Output the (X, Y) coordinate of the center of the cell containing the given text.  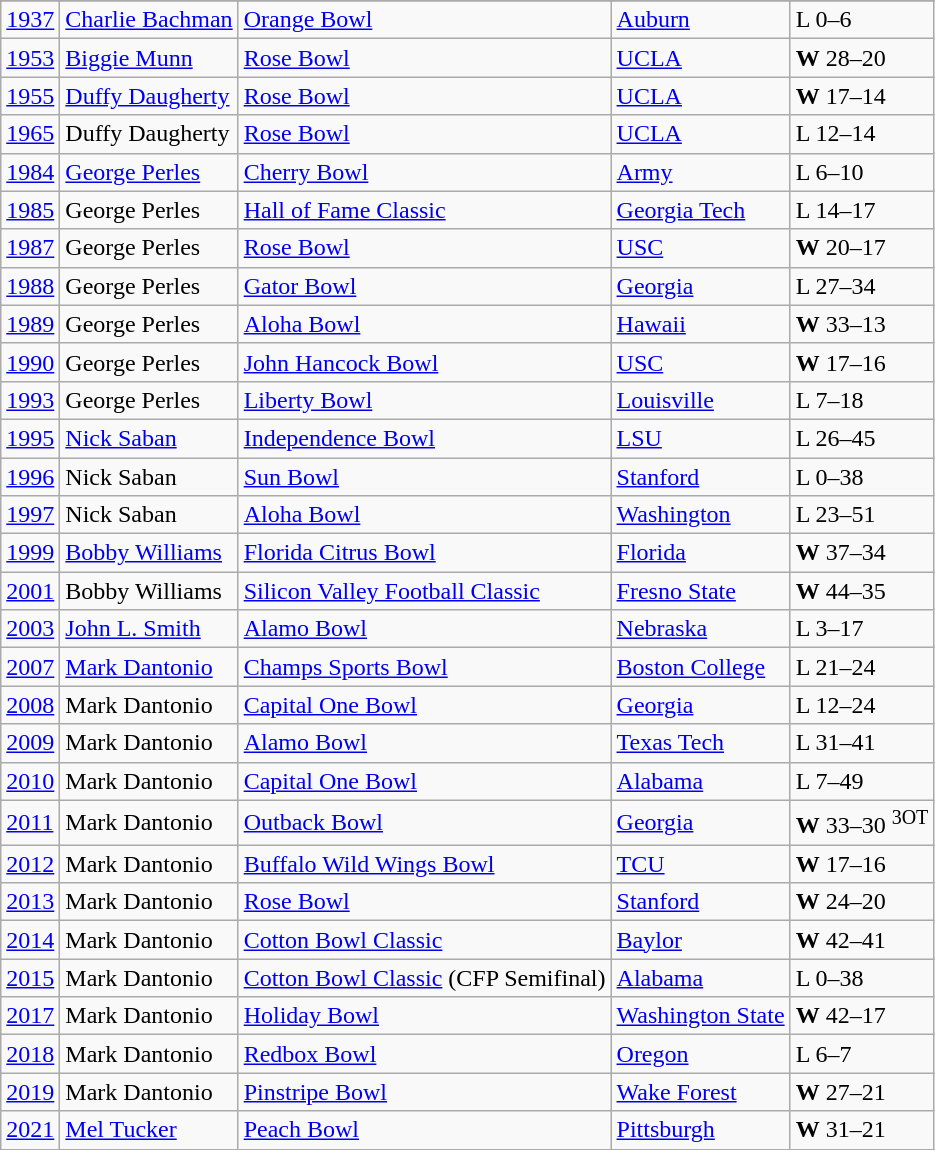
Holiday Bowl (424, 1016)
1999 (30, 553)
W 28–20 (862, 58)
2017 (30, 1016)
W 33–30 3OT (862, 822)
Outback Bowl (424, 822)
2014 (30, 940)
Champs Sports Bowl (424, 667)
1995 (30, 438)
2011 (30, 822)
Pittsburgh (700, 1130)
L 6–7 (862, 1054)
LSU (700, 438)
L 7–18 (862, 400)
1953 (30, 58)
2018 (30, 1054)
John Hancock Bowl (424, 362)
Charlie Bachman (149, 20)
Buffalo Wild Wings Bowl (424, 864)
1985 (30, 210)
W 44–35 (862, 591)
Independence Bowl (424, 438)
John L. Smith (149, 629)
2008 (30, 705)
Oregon (700, 1054)
W 31–21 (862, 1130)
Washington State (700, 1016)
1984 (30, 172)
Boston College (700, 667)
Silicon Valley Football Classic (424, 591)
2015 (30, 978)
L 0–6 (862, 20)
L 23–51 (862, 515)
Army (700, 172)
1937 (30, 20)
Texas Tech (700, 743)
W 33–13 (862, 324)
Georgia Tech (700, 210)
Gator Bowl (424, 286)
L 27–34 (862, 286)
1965 (30, 134)
2012 (30, 864)
Hawaii (700, 324)
W 24–20 (862, 902)
Auburn (700, 20)
1989 (30, 324)
Hall of Fame Classic (424, 210)
L 6–10 (862, 172)
1955 (30, 96)
Peach Bowl (424, 1130)
1988 (30, 286)
Pinstripe Bowl (424, 1092)
Nebraska (700, 629)
Cotton Bowl Classic (CFP Semifinal) (424, 978)
L 26–45 (862, 438)
2003 (30, 629)
2010 (30, 781)
1996 (30, 477)
L 31–41 (862, 743)
Sun Bowl (424, 477)
1997 (30, 515)
Wake Forest (700, 1092)
1987 (30, 248)
W 42–41 (862, 940)
TCU (700, 864)
2007 (30, 667)
L 7–49 (862, 781)
2001 (30, 591)
Orange Bowl (424, 20)
Liberty Bowl (424, 400)
L 21–24 (862, 667)
W 37–34 (862, 553)
Cotton Bowl Classic (424, 940)
Louisville (700, 400)
L 3–17 (862, 629)
W 27–21 (862, 1092)
Florida Citrus Bowl (424, 553)
L 12–14 (862, 134)
Baylor (700, 940)
2009 (30, 743)
2019 (30, 1092)
2021 (30, 1130)
Washington (700, 515)
W 42–17 (862, 1016)
Biggie Munn (149, 58)
W 20–17 (862, 248)
1990 (30, 362)
L 14–17 (862, 210)
L 12–24 (862, 705)
W 17–14 (862, 96)
Mel Tucker (149, 1130)
Florida (700, 553)
Redbox Bowl (424, 1054)
Fresno State (700, 591)
Cherry Bowl (424, 172)
1993 (30, 400)
2013 (30, 902)
